Find where the given text appears and provide that cell's center as [X, Y] coordinate. 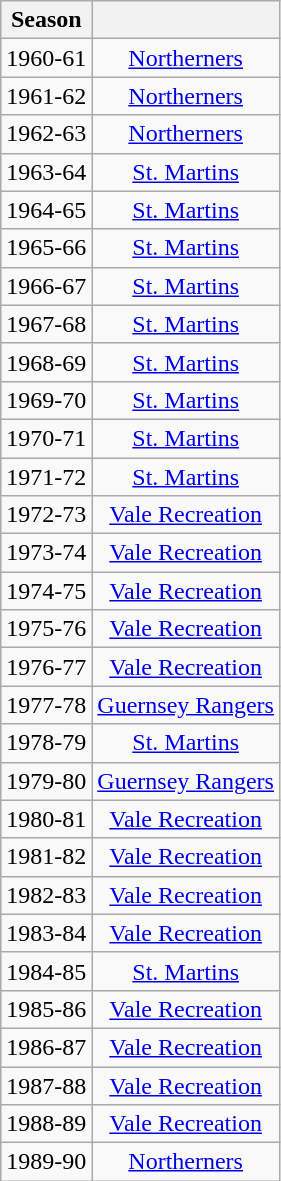
1982-83 [46, 895]
1980-81 [46, 819]
1976-77 [46, 667]
1973-74 [46, 553]
1978-79 [46, 743]
1964-65 [46, 210]
1970-71 [46, 438]
1977-78 [46, 705]
1966-67 [46, 286]
1985-86 [46, 1009]
1960-61 [46, 58]
1963-64 [46, 172]
1961-62 [46, 96]
1962-63 [46, 134]
Season [46, 20]
1969-70 [46, 400]
1981-82 [46, 857]
1987-88 [46, 1085]
1984-85 [46, 971]
1968-69 [46, 362]
1967-68 [46, 324]
1979-80 [46, 781]
1972-73 [46, 515]
1989-90 [46, 1162]
1971-72 [46, 477]
1988-89 [46, 1124]
1983-84 [46, 933]
1986-87 [46, 1047]
1975-76 [46, 629]
1965-66 [46, 248]
1974-75 [46, 591]
